Identify which cell holds the provided text, then report its (x, y) central coordinate. 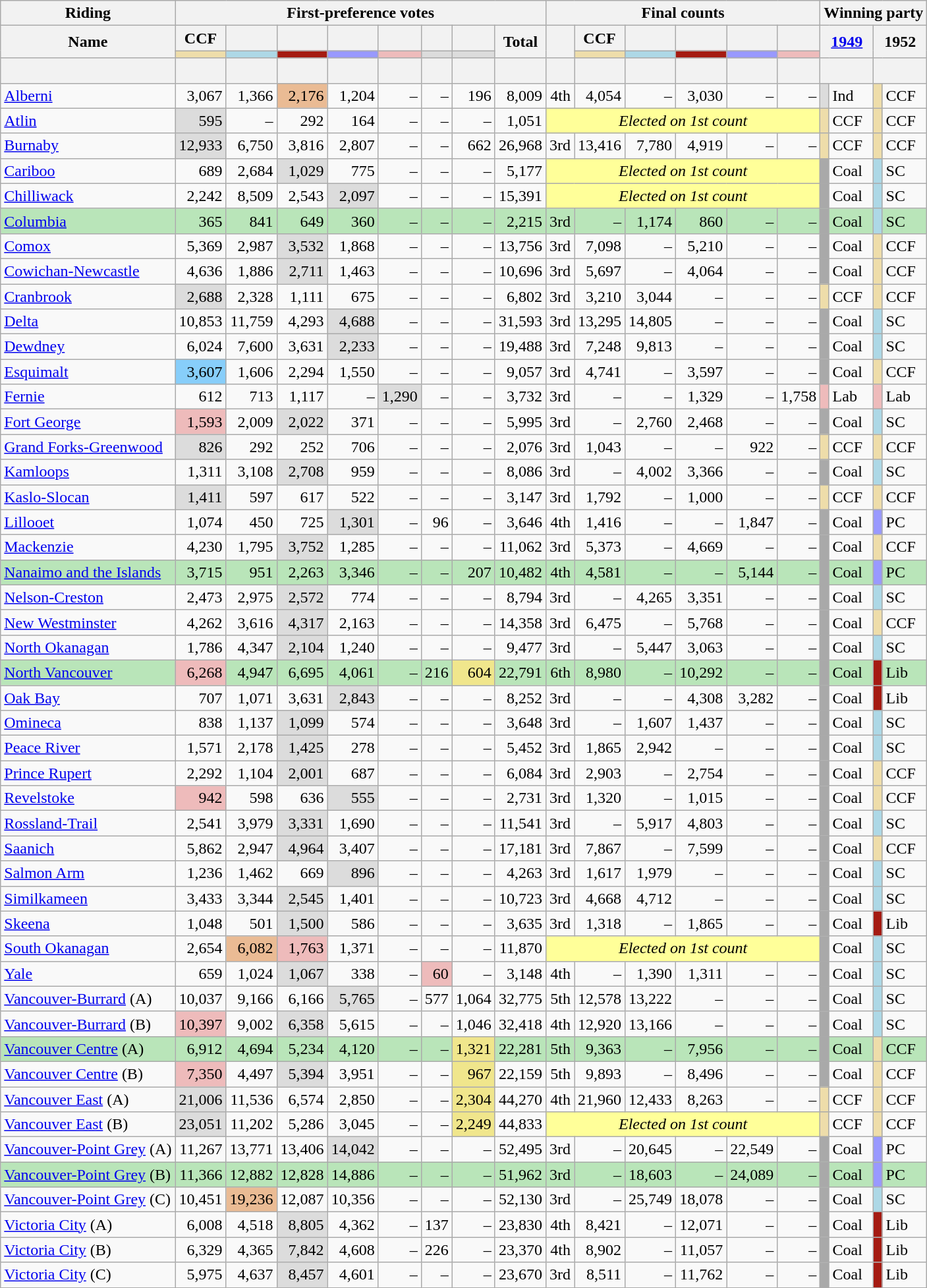
52,130 (520, 1200)
604 (473, 672)
3,331 (302, 823)
7,350 (200, 1074)
7,248 (600, 347)
597 (252, 497)
3,951 (353, 1074)
1,074 (200, 522)
1,204 (353, 96)
338 (353, 974)
450 (252, 522)
Ind (851, 96)
574 (353, 723)
1,285 (353, 547)
4,265 (651, 597)
675 (353, 296)
2,097 (353, 196)
555 (353, 798)
10,356 (353, 1200)
1,320 (600, 798)
1,064 (473, 999)
3,433 (200, 898)
2,684 (252, 171)
1,979 (651, 873)
8,009 (520, 96)
3,607 (200, 372)
662 (473, 146)
649 (302, 221)
10,696 (520, 271)
21,960 (600, 1099)
1,847 (752, 522)
1,099 (302, 723)
669 (302, 873)
6,912 (200, 1049)
2,975 (252, 597)
3,063 (701, 647)
22,159 (520, 1074)
2,987 (252, 246)
586 (353, 923)
22,791 (520, 672)
3,648 (520, 723)
12,828 (302, 1175)
10,292 (701, 672)
8,421 (600, 1225)
1,029 (302, 171)
7,098 (600, 246)
7,599 (701, 848)
3,635 (520, 923)
Kaslo-Slocan (88, 497)
4,061 (353, 672)
1,606 (252, 372)
9,002 (252, 1024)
26,968 (520, 146)
1,571 (200, 748)
1,425 (302, 748)
2,022 (302, 422)
3,816 (302, 146)
19,236 (252, 1200)
1,366 (252, 96)
10,451 (200, 1200)
1,593 (200, 422)
1,371 (353, 949)
Oak Bay (88, 698)
4,497 (252, 1074)
13,771 (252, 1150)
4,803 (701, 823)
3,366 (701, 472)
10,397 (200, 1024)
4,262 (200, 622)
1,318 (600, 923)
4,263 (520, 873)
Winning party (874, 13)
3,597 (701, 372)
365 (200, 221)
New Westminster (88, 622)
23,051 (200, 1125)
707 (200, 698)
4,608 (353, 1250)
6,024 (200, 347)
Omineca (88, 723)
3,210 (600, 296)
1,550 (353, 372)
51,962 (520, 1175)
2,176 (302, 96)
577 (436, 999)
1,117 (302, 397)
2,754 (701, 773)
3,030 (701, 96)
Salmon Arm (88, 873)
2,708 (302, 472)
3,346 (353, 572)
4,669 (701, 547)
2,654 (200, 949)
860 (701, 221)
5,394 (302, 1074)
4,518 (252, 1225)
12,433 (651, 1099)
1,786 (200, 647)
2,850 (353, 1099)
1,043 (600, 447)
7,956 (701, 1049)
1,792 (600, 497)
1,868 (353, 246)
5,177 (520, 171)
North Okanagan (88, 647)
2,233 (353, 347)
2,807 (353, 146)
13,416 (600, 146)
6,329 (200, 1250)
Prince Rupert (88, 773)
774 (353, 597)
2,947 (252, 848)
6,358 (302, 1024)
1,886 (252, 271)
4,947 (252, 672)
4,741 (600, 372)
3,344 (252, 898)
11,062 (520, 547)
4,694 (252, 1049)
31,593 (520, 322)
3,044 (651, 296)
2,843 (353, 698)
3,148 (520, 974)
7,780 (651, 146)
Vancouver-Point Grey (C) (88, 1200)
3,067 (200, 96)
360 (353, 221)
Dewdney (88, 347)
10,037 (200, 999)
8,086 (520, 472)
Name (88, 42)
23,670 (520, 1275)
Total (520, 42)
9,893 (600, 1074)
1,462 (252, 873)
11,536 (252, 1099)
922 (752, 447)
1,758 (799, 397)
522 (353, 497)
8,980 (600, 672)
216 (436, 672)
Vancouver Centre (A) (88, 1049)
1,437 (701, 723)
Vancouver East (A) (88, 1099)
595 (200, 121)
8,902 (600, 1250)
1,390 (651, 974)
Nelson-Creston (88, 597)
2,104 (302, 647)
8,511 (600, 1275)
2,163 (353, 622)
Saanich (88, 848)
4,002 (651, 472)
4,712 (651, 898)
20,645 (651, 1150)
2,942 (651, 748)
725 (302, 522)
10,723 (520, 898)
21,006 (200, 1099)
Grand Forks-Greenwood (88, 447)
826 (200, 447)
3,646 (520, 522)
South Okanagan (88, 949)
5,286 (302, 1125)
13,756 (520, 246)
12,920 (600, 1024)
Revelstoke (88, 798)
13,222 (651, 999)
713 (252, 397)
4,581 (600, 572)
Riding (88, 13)
4,637 (252, 1275)
2,541 (200, 823)
2,760 (651, 422)
11,870 (520, 949)
6,475 (600, 622)
4,964 (302, 848)
Cranbrook (88, 296)
5,452 (520, 748)
1,067 (302, 974)
First-preference votes (360, 13)
4,362 (353, 1225)
636 (302, 798)
14,358 (520, 622)
501 (252, 923)
12,087 (302, 1200)
6th (560, 672)
4,308 (701, 698)
137 (436, 1225)
Vancouver-Burrard (A) (88, 999)
Mackenzie (88, 547)
6,750 (252, 146)
1,137 (252, 723)
9,363 (600, 1049)
6,268 (200, 672)
1,763 (302, 949)
278 (353, 748)
5,369 (200, 246)
598 (252, 798)
8,457 (302, 1275)
1949 (847, 42)
2,328 (252, 296)
6,008 (200, 1225)
1,607 (651, 723)
3,108 (252, 472)
4,293 (302, 322)
1,321 (473, 1049)
1,401 (353, 898)
4,064 (701, 271)
Delta (88, 322)
2,731 (520, 798)
14,886 (353, 1175)
2,001 (302, 773)
Victoria City (B) (88, 1250)
5,144 (752, 572)
96 (436, 522)
Vancouver Centre (B) (88, 1074)
4,688 (353, 322)
4,636 (200, 271)
2,903 (600, 773)
17,181 (520, 848)
3,282 (752, 698)
6,574 (302, 1099)
1,795 (252, 547)
60 (436, 974)
3,979 (252, 823)
2,076 (520, 447)
1,015 (701, 798)
9,057 (520, 372)
14,042 (353, 1150)
19,488 (520, 347)
9,166 (252, 999)
612 (200, 397)
6,166 (302, 999)
8,805 (302, 1225)
164 (353, 121)
Similkameen (88, 898)
4,230 (200, 547)
9,477 (520, 647)
18,603 (651, 1175)
2,263 (302, 572)
3,616 (252, 622)
1,000 (701, 497)
Victoria City (C) (88, 1275)
11,202 (252, 1125)
25,749 (651, 1200)
5,373 (600, 547)
2,009 (252, 422)
2,292 (200, 773)
Esquimalt (88, 372)
Alberni (88, 96)
207 (473, 572)
2,688 (200, 296)
Final counts (683, 13)
4,919 (701, 146)
5,917 (651, 823)
Vancouver East (B) (88, 1125)
5,765 (353, 999)
Yale (88, 974)
226 (436, 1250)
1,104 (252, 773)
5,697 (600, 271)
Kamloops (88, 472)
1,463 (353, 271)
1,051 (520, 121)
Cariboo (88, 171)
775 (353, 171)
14,805 (651, 322)
Fort George (88, 422)
4,317 (302, 622)
1,046 (473, 1024)
4,365 (252, 1250)
5,768 (701, 622)
3,532 (302, 246)
838 (200, 723)
689 (200, 171)
959 (353, 472)
2,242 (200, 196)
6,802 (520, 296)
3,407 (353, 848)
967 (473, 1074)
2,294 (302, 372)
11,267 (200, 1150)
1,240 (353, 647)
11,762 (701, 1275)
1,024 (252, 974)
371 (353, 422)
2,545 (302, 898)
2,249 (473, 1125)
5,995 (520, 422)
6,084 (520, 773)
1,174 (651, 221)
3,732 (520, 397)
2,468 (701, 422)
11,366 (200, 1175)
1,500 (302, 923)
659 (200, 974)
252 (302, 447)
North Vancouver (88, 672)
8,263 (701, 1099)
3,351 (701, 597)
1,411 (200, 497)
15,391 (520, 196)
3,045 (353, 1125)
4,120 (353, 1049)
11,057 (701, 1250)
9,813 (651, 347)
13,406 (302, 1150)
8,509 (252, 196)
Vancouver-Point Grey (A) (88, 1150)
12,933 (200, 146)
23,370 (520, 1250)
5,234 (302, 1049)
10,482 (520, 572)
44,270 (520, 1099)
52,495 (520, 1150)
12,578 (600, 999)
6,695 (302, 672)
2,215 (520, 221)
687 (353, 773)
Cowichan-Newcastle (88, 271)
Vancouver-Point Grey (B) (88, 1175)
Skeena (88, 923)
896 (353, 873)
11,759 (252, 322)
18,078 (701, 1200)
22,549 (752, 1150)
5,862 (200, 848)
1,290 (399, 397)
7,600 (252, 347)
4,601 (353, 1275)
1,236 (200, 873)
3,715 (200, 572)
5,975 (200, 1275)
617 (302, 497)
1,048 (200, 923)
4,054 (600, 96)
13,295 (600, 322)
4,347 (252, 647)
Fernie (88, 397)
1,617 (600, 873)
841 (252, 221)
6,082 (252, 949)
4,668 (600, 898)
5,615 (353, 1024)
951 (252, 572)
1,690 (353, 823)
Vancouver-Burrard (B) (88, 1024)
5,447 (651, 647)
32,418 (520, 1024)
24,089 (752, 1175)
11,541 (520, 823)
8,252 (520, 698)
Atlin (88, 121)
2,543 (302, 196)
Peace River (88, 748)
2,711 (302, 271)
2,572 (302, 597)
1,416 (600, 522)
7,842 (302, 1250)
Lillooet (88, 522)
32,775 (520, 999)
Columbia (88, 221)
7,867 (600, 848)
Burnaby (88, 146)
Victoria City (A) (88, 1225)
12,882 (252, 1175)
5,210 (701, 246)
706 (353, 447)
22,281 (520, 1049)
Comox (88, 246)
942 (200, 798)
10,853 (200, 322)
1,329 (701, 397)
8,496 (701, 1074)
Rossland-Trail (88, 823)
12,071 (701, 1225)
196 (473, 96)
2,304 (473, 1099)
13,166 (651, 1024)
1952 (900, 42)
8,794 (520, 597)
2,473 (200, 597)
44,833 (520, 1125)
1,111 (302, 296)
3,147 (520, 497)
3,752 (302, 547)
Nanaimo and the Islands (88, 572)
23,830 (520, 1225)
Chilliwack (88, 196)
2,178 (252, 748)
1,301 (353, 522)
1,071 (252, 698)
